Determine the [x, y] coordinate at the center of the cell enclosing the given text.  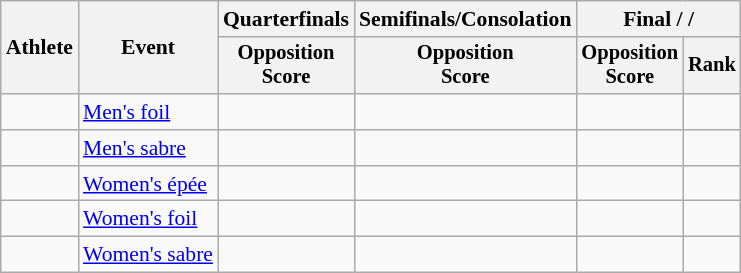
Athlete [40, 48]
Women's épée [148, 184]
Men's foil [148, 112]
Women's foil [148, 219]
Event [148, 48]
Final / / [658, 19]
Semifinals/Consolation [465, 19]
Quarterfinals [286, 19]
Rank [712, 66]
Women's sabre [148, 255]
Men's sabre [148, 148]
